Output the [X, Y] coordinate of the center of the cell containing the given text.  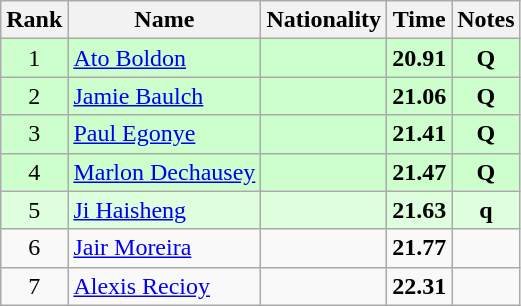
21.47 [420, 172]
5 [34, 210]
21.77 [420, 248]
20.91 [420, 58]
Paul Egonye [164, 134]
Jamie Baulch [164, 96]
Ato Boldon [164, 58]
3 [34, 134]
Name [164, 20]
Jair Moreira [164, 248]
21.41 [420, 134]
Time [420, 20]
Marlon Dechausey [164, 172]
21.63 [420, 210]
Ji Haisheng [164, 210]
7 [34, 286]
q [486, 210]
Rank [34, 20]
Notes [486, 20]
1 [34, 58]
6 [34, 248]
4 [34, 172]
Nationality [324, 20]
22.31 [420, 286]
2 [34, 96]
21.06 [420, 96]
Alexis Recioy [164, 286]
